Scan for the cell matching the given text and deliver its [X, Y] coordinate at center. 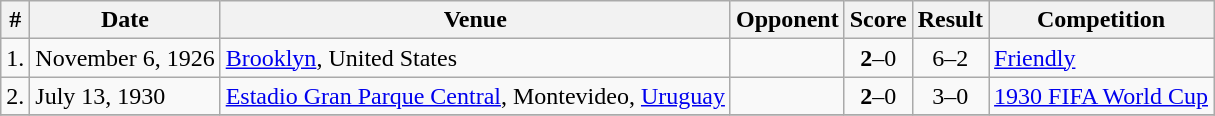
Result [950, 20]
Competition [1102, 20]
November 6, 1926 [125, 58]
3–0 [950, 96]
Date [125, 20]
Score [878, 20]
Brooklyn, United States [475, 58]
# [16, 20]
6–2 [950, 58]
Estadio Gran Parque Central, Montevideo, Uruguay [475, 96]
2. [16, 96]
July 13, 1930 [125, 96]
1. [16, 58]
Friendly [1102, 58]
1930 FIFA World Cup [1102, 96]
Venue [475, 20]
Opponent [787, 20]
